From the cell containing the given text, extract its center point as [x, y] coordinate. 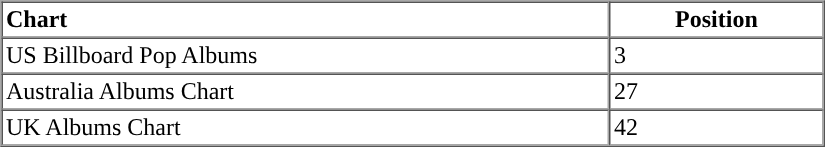
42 [716, 128]
Chart [306, 20]
3 [716, 56]
UK Albums Chart [306, 128]
US Billboard Pop Albums [306, 56]
Position [716, 20]
Australia Albums Chart [306, 92]
27 [716, 92]
